Return the (x, y) coordinate for the center point of the cell that contains the specified text.  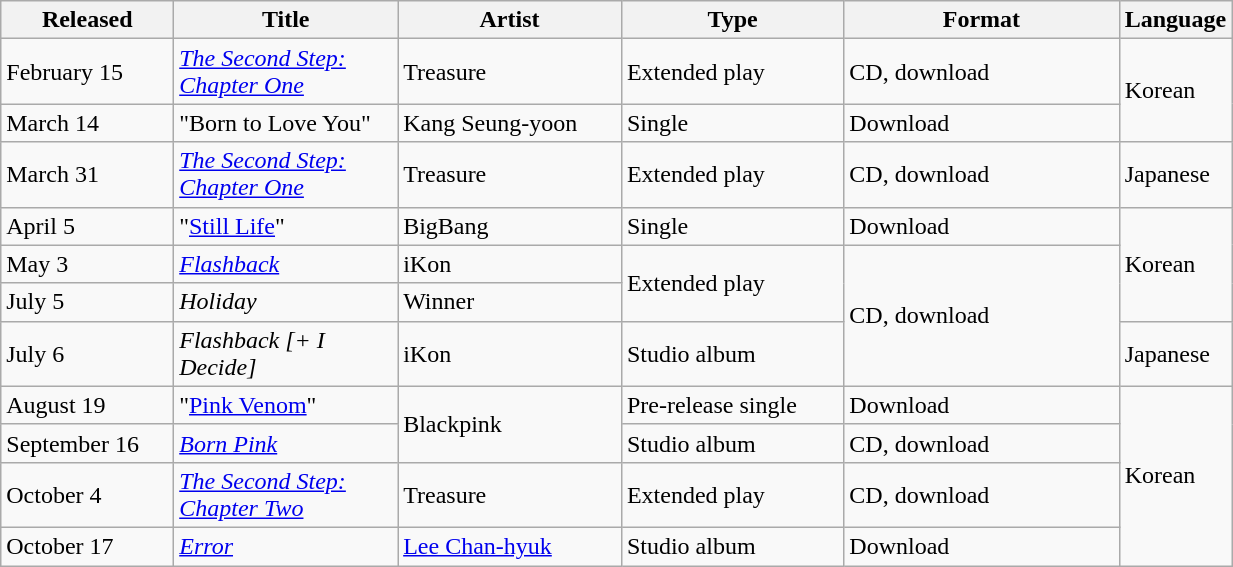
Flashback (286, 264)
BigBang (510, 226)
Format (982, 20)
Error (286, 546)
July 5 (88, 302)
Winner (510, 302)
Pre-release single (732, 405)
July 6 (88, 354)
May 3 (88, 264)
Kang Seung-yoon (510, 123)
October 17 (88, 546)
Type (732, 20)
March 14 (88, 123)
Lee Chan-hyuk (510, 546)
"Pink Venom" (286, 405)
April 5 (88, 226)
Title (286, 20)
Born Pink (286, 443)
August 19 (88, 405)
"Born to Love You" (286, 123)
Released (88, 20)
October 4 (88, 494)
Language (1175, 20)
Holiday (286, 302)
Blackpink (510, 424)
Artist (510, 20)
Flashback [+ I Decide] (286, 354)
March 31 (88, 174)
"Still Life" (286, 226)
The Second Step: Chapter Two (286, 494)
February 15 (88, 72)
September 16 (88, 443)
